Extract the (X, Y) coordinate from the center of the cell holding the provided text.  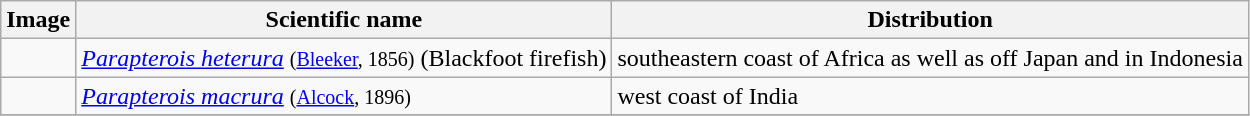
Scientific name (344, 20)
Image (38, 20)
west coast of India (930, 96)
Parapterois macrura (Alcock, 1896) (344, 96)
southeastern coast of Africa as well as off Japan and in Indonesia (930, 58)
Parapterois heterura (Bleeker, 1856) (Blackfoot firefish) (344, 58)
Distribution (930, 20)
